Find where the given text appears and provide that cell's center as (X, Y) coordinate. 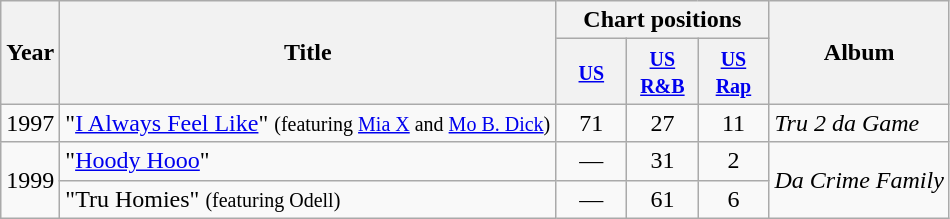
1997 (30, 123)
Chart positions (662, 20)
71 (592, 123)
Tru 2 da Game (859, 123)
Title (308, 52)
1999 (30, 180)
"I Always Feel Like" (featuring Mia X and Mo B. Dick) (308, 123)
"Hoody Hooo" (308, 161)
61 (662, 199)
Album (859, 52)
2 (734, 161)
"Tru Homies" (featuring Odell) (308, 199)
11 (734, 123)
US (592, 72)
Year (30, 52)
US Rap (734, 72)
US R&B (662, 72)
27 (662, 123)
Da Crime Family (859, 180)
6 (734, 199)
31 (662, 161)
